Locate the cell with the specified text and output its (X, Y) center coordinate. 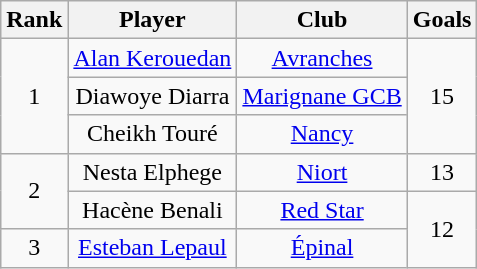
2 (34, 191)
Nancy (322, 134)
Niort (322, 172)
Cheikh Touré (152, 134)
Player (152, 20)
Alan Kerouedan (152, 58)
13 (442, 172)
Diawoye Diarra (152, 96)
Hacène Benali (152, 210)
15 (442, 96)
Avranches (322, 58)
Club (322, 20)
1 (34, 96)
Goals (442, 20)
Esteban Lepaul (152, 248)
12 (442, 229)
Rank (34, 20)
Épinal (322, 248)
Nesta Elphege (152, 172)
Red Star (322, 210)
3 (34, 248)
Marignane GCB (322, 96)
